Find where the given text appears and provide that cell's center as (x, y) coordinate. 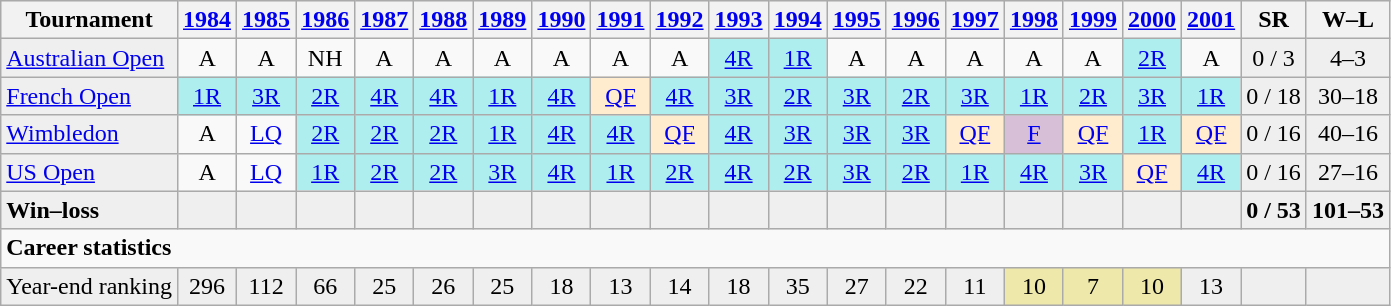
11 (974, 286)
66 (326, 286)
1995 (856, 20)
Career statistics (696, 248)
1998 (1034, 20)
1994 (798, 20)
French Open (90, 96)
1990 (562, 20)
4–3 (1348, 58)
14 (680, 286)
35 (798, 286)
22 (916, 286)
1997 (974, 20)
296 (208, 286)
40–16 (1348, 134)
7 (1092, 286)
NH (326, 58)
1993 (738, 20)
1987 (384, 20)
101–53 (1348, 210)
0 / 3 (1274, 58)
26 (444, 286)
US Open (90, 172)
1989 (502, 20)
27 (856, 286)
F (1034, 134)
2000 (1152, 20)
Wimbledon (90, 134)
0 / 53 (1274, 210)
112 (266, 286)
W–L (1348, 20)
30–18 (1348, 96)
1999 (1092, 20)
0 / 18 (1274, 96)
1991 (620, 20)
Tournament (90, 20)
1986 (326, 20)
2001 (1212, 20)
SR (1274, 20)
Year-end ranking (90, 286)
1996 (916, 20)
Win–loss (90, 210)
1984 (208, 20)
1985 (266, 20)
1988 (444, 20)
1992 (680, 20)
Australian Open (90, 58)
27–16 (1348, 172)
